Pinpoint the cell where the given text exists, returning its [x, y] midpoint coordinate. 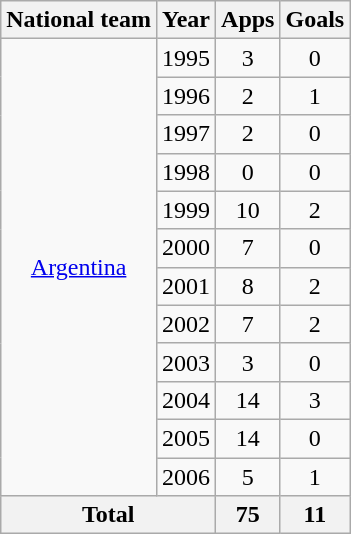
Goals [315, 20]
Year [186, 20]
1995 [186, 58]
1998 [186, 172]
2004 [186, 400]
8 [248, 286]
5 [248, 477]
1997 [186, 134]
Total [108, 515]
1996 [186, 96]
National team [79, 20]
2003 [186, 362]
2005 [186, 438]
11 [315, 515]
2001 [186, 286]
2000 [186, 248]
10 [248, 210]
Apps [248, 20]
Argentina [79, 268]
75 [248, 515]
2006 [186, 477]
2002 [186, 324]
1999 [186, 210]
